Search for the cell housing the specified text and yield its [x, y] center coordinate. 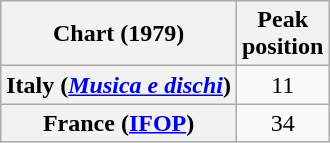
France (IFOP) [119, 123]
Peakposition [282, 34]
Italy (Musica e dischi) [119, 85]
11 [282, 85]
Chart (1979) [119, 34]
34 [282, 123]
